Output the (X, Y) coordinate of the center of the cell containing the given text.  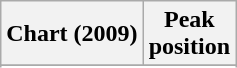
Peak position (189, 34)
Chart (2009) (72, 34)
